Extract the (x, y) coordinate from the center of the cell holding the provided text.  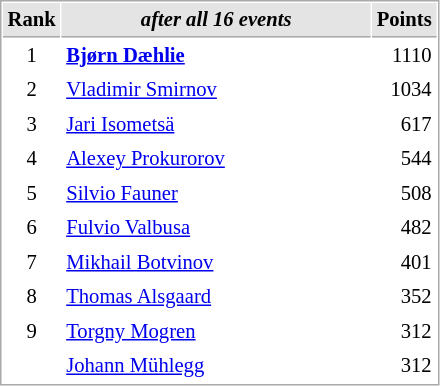
1 (32, 56)
617 (404, 124)
6 (32, 228)
Bjørn Dæhlie (216, 56)
2 (32, 90)
1110 (404, 56)
3 (32, 124)
352 (404, 296)
9 (32, 332)
401 (404, 262)
Points (404, 20)
Fulvio Valbusa (216, 228)
544 (404, 158)
Silvio Fauner (216, 194)
1034 (404, 90)
7 (32, 262)
Vladimir Smirnov (216, 90)
Thomas Alsgaard (216, 296)
482 (404, 228)
5 (32, 194)
Jari Isometsä (216, 124)
Torgny Mogren (216, 332)
Johann Mühlegg (216, 366)
Alexey Prokurorov (216, 158)
508 (404, 194)
8 (32, 296)
Mikhail Botvinov (216, 262)
after all 16 events (216, 20)
Rank (32, 20)
4 (32, 158)
